Return [X, Y] of the center of cell containing provided text 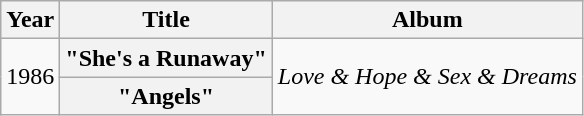
1986 [30, 77]
Album [427, 20]
Title [166, 20]
"Angels" [166, 96]
Love & Hope & Sex & Dreams [427, 77]
Year [30, 20]
"She's a Runaway" [166, 58]
